Search for the cell housing the specified text and yield its (X, Y) center coordinate. 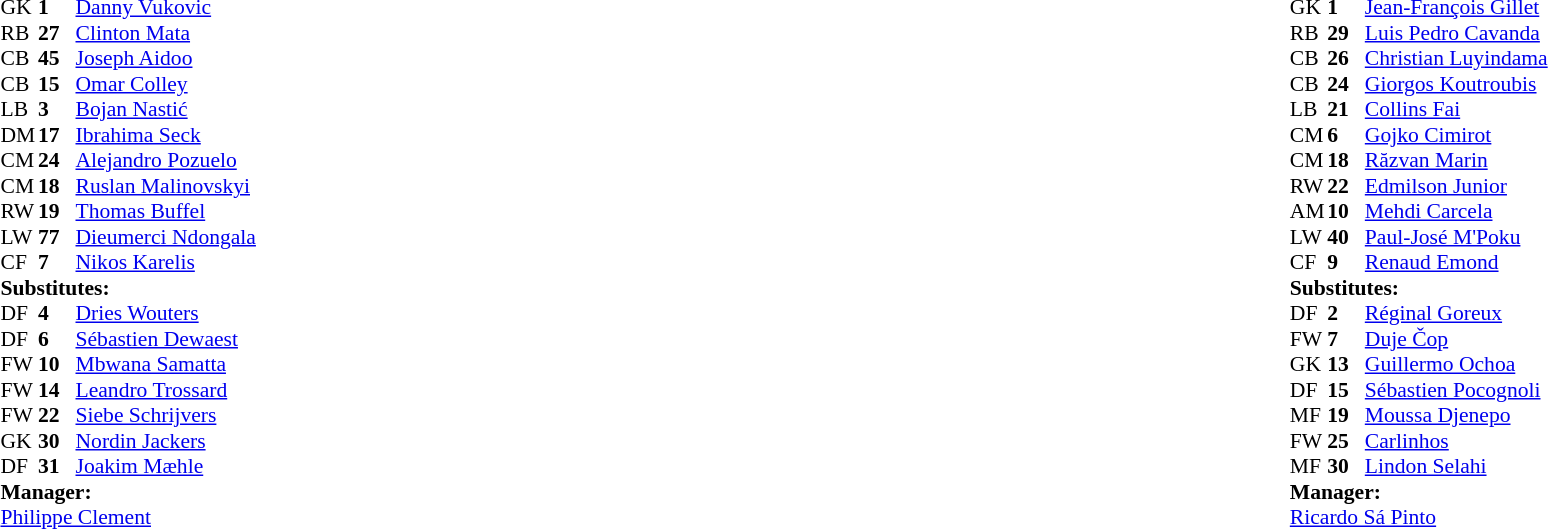
Joseph Aidoo (166, 59)
Carlinhos (1456, 441)
Ruslan Malinovskyi (166, 186)
Răzvan Marin (1456, 161)
Sébastien Pocognoli (1456, 390)
77 (57, 237)
Thomas Buffel (166, 211)
Mehdi Carcela (1456, 211)
45 (57, 59)
Sébastien Dewaest (166, 339)
AM (1309, 211)
Renaud Emond (1456, 263)
29 (1346, 33)
4 (57, 313)
Moussa Djenepo (1456, 415)
Christian Luyindama (1456, 59)
Nikos Karelis (166, 263)
Lindon Selahi (1456, 467)
Clinton Mata (166, 33)
Guillermo Ochoa (1456, 365)
Leandro Trossard (166, 390)
17 (57, 135)
Omar Colley (166, 84)
9 (1346, 263)
Siebe Schrijvers (166, 415)
Collins Fai (1456, 109)
DM (19, 135)
14 (57, 390)
Mbwana Samatta (166, 365)
Duje Čop (1456, 339)
Gojko Cimirot (1456, 135)
Bojan Nastić (166, 109)
27 (57, 33)
3 (57, 109)
Dries Wouters (166, 313)
Edmilson Junior (1456, 186)
2 (1346, 313)
25 (1346, 441)
40 (1346, 237)
13 (1346, 365)
Réginal Goreux (1456, 313)
Alejandro Pozuelo (166, 161)
Luis Pedro Cavanda (1456, 33)
Ibrahima Seck (166, 135)
Joakim Mæhle (166, 467)
21 (1346, 109)
31 (57, 467)
Giorgos Koutroubis (1456, 84)
Paul-José M'Poku (1456, 237)
Nordin Jackers (166, 441)
26 (1346, 59)
Dieumerci Ndongala (166, 237)
